Locate the cell with the specified text and output its [X, Y] center coordinate. 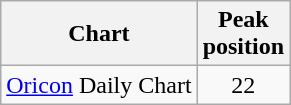
22 [243, 85]
Chart [99, 34]
Oricon Daily Chart [99, 85]
Peakposition [243, 34]
